Scan for the cell matching the given text and deliver its (X, Y) coordinate at center. 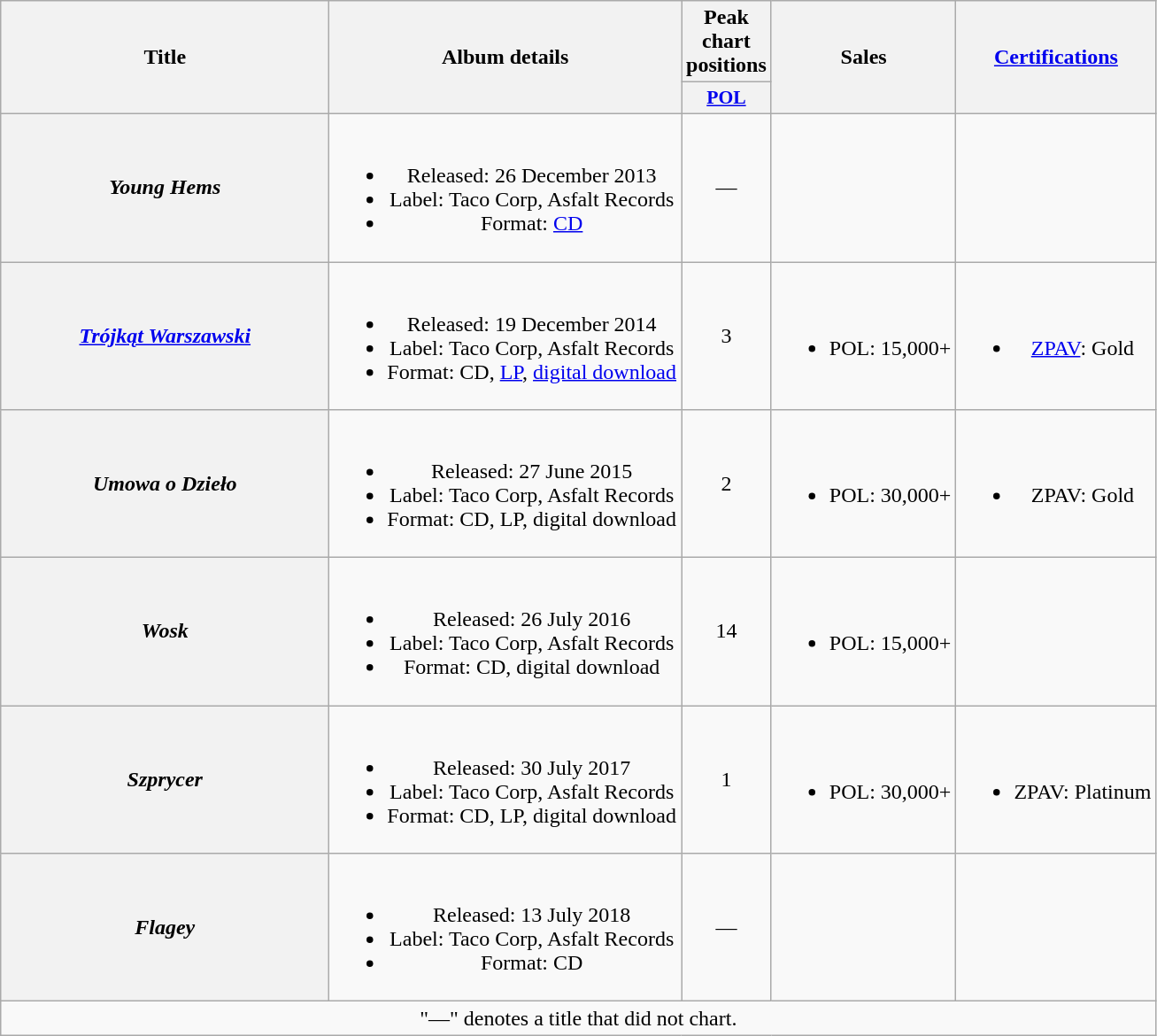
Released: 13 July 2018Label: Taco Corp, Asfalt RecordsFormat: CD (505, 928)
3 (727, 336)
Umowa o Dzieło (165, 483)
Released: 30 July 2017Label: Taco Corp, Asfalt RecordsFormat: CD, LP, digital download (505, 779)
Trójkąt Warszawski (165, 336)
Title (165, 58)
ZPAV: Platinum (1056, 779)
Released: 27 June 2015Label: Taco Corp, Asfalt RecordsFormat: CD, LP, digital download (505, 483)
Szprycer (165, 779)
Young Hems (165, 188)
2 (727, 483)
Peak chart positions (727, 42)
Released: 19 December 2014Label: Taco Corp, Asfalt RecordsFormat: CD, LP, digital download (505, 336)
"—" denotes a title that did not chart. (579, 1018)
Released: 26 December 2013Label: Taco Corp, Asfalt RecordsFormat: CD (505, 188)
POL (727, 98)
1 (727, 779)
Released: 26 July 2016Label: Taco Corp, Asfalt RecordsFormat: CD, digital download (505, 632)
Wosk (165, 632)
14 (727, 632)
Flagey (165, 928)
Album details (505, 58)
Sales (864, 58)
Certifications (1056, 58)
